From the cell containing the given text, extract its center point as [X, Y] coordinate. 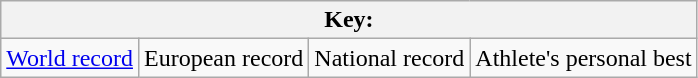
Athlete's personal best [584, 58]
World record [70, 58]
European record [223, 58]
National record [390, 58]
Key: [349, 20]
